Search for the cell housing the specified text and yield its [x, y] center coordinate. 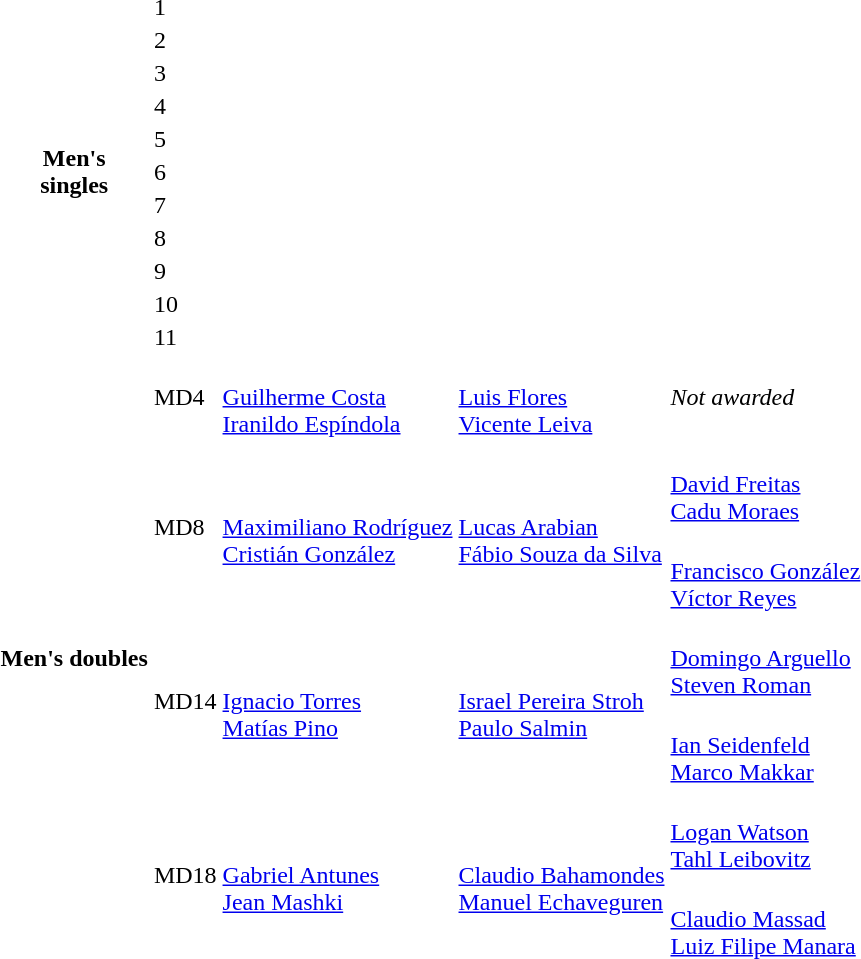
Guilherme CostaIranildo Espíndola [338, 397]
4 [185, 106]
MD4 [185, 397]
Lucas ArabianFábio Souza da Silva [562, 528]
Maximiliano RodríguezCristián González [338, 528]
2 [185, 40]
MD14 [185, 702]
9 [185, 271]
Luis FloresVicente Leiva [562, 397]
10 [185, 304]
MD8 [185, 528]
Israel Pereira StrohPaulo Salmin [562, 702]
11 [185, 337]
Ignacio TorresMatías Pino [338, 702]
6 [185, 172]
7 [185, 205]
8 [185, 238]
3 [185, 73]
5 [185, 139]
